Identify which cell holds the provided text, then report its (X, Y) central coordinate. 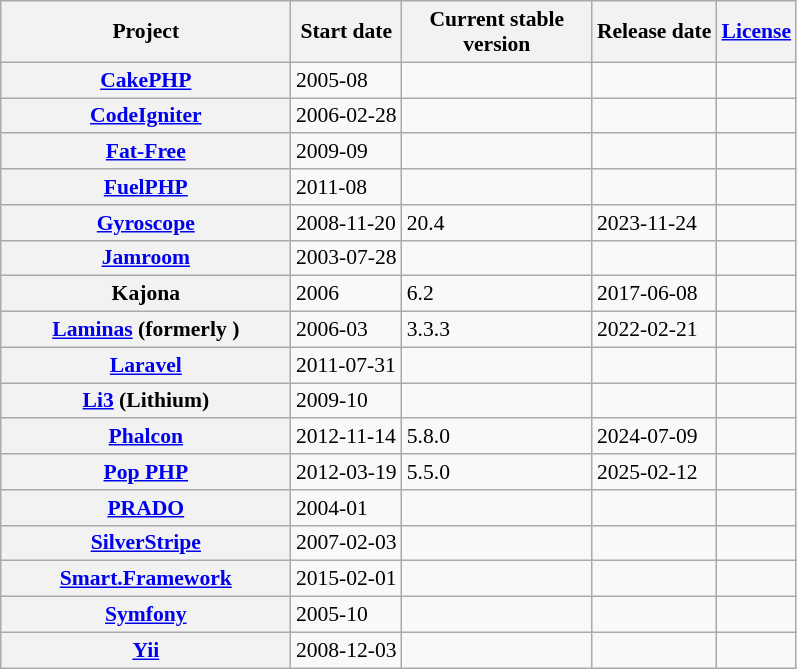
Project (146, 32)
Li3 (Lithium) (146, 401)
2012-03-19 (346, 472)
2006-02-28 (346, 116)
2011-08 (346, 187)
2006-03 (346, 330)
2017-06-08 (654, 294)
2011-07-31 (346, 365)
Jamroom (146, 258)
Laravel (146, 365)
Pop PHP (146, 472)
Symfony (146, 615)
2008-12-03 (346, 650)
2005-08 (346, 80)
2012-11-14 (346, 437)
Release date (654, 32)
2004-01 (346, 508)
5.8.0 (497, 437)
2022-02-21 (654, 330)
Current stable version (497, 32)
PRADO (146, 508)
2008-11-20 (346, 223)
SilverStripe (146, 543)
2024-07-09 (654, 437)
Start date (346, 32)
CodeIgniter (146, 116)
Smart.Framework (146, 579)
Phalcon (146, 437)
2023-11-24 (654, 223)
Laminas (formerly ) (146, 330)
Kajona (146, 294)
2009-09 (346, 152)
2006 (346, 294)
Fat-Free (146, 152)
2009-10 (346, 401)
CakePHP (146, 80)
20.4 (497, 223)
FuelPHP (146, 187)
Gyroscope (146, 223)
5.5.0 (497, 472)
License (756, 32)
2025-02-12 (654, 472)
2003-07-28 (346, 258)
Yii (146, 650)
2007-02-03 (346, 543)
6.2 (497, 294)
2015-02-01 (346, 579)
2005-10 (346, 615)
3.3.3 (497, 330)
